Return the (X, Y) coordinate for the center point of the cell that contains the specified text.  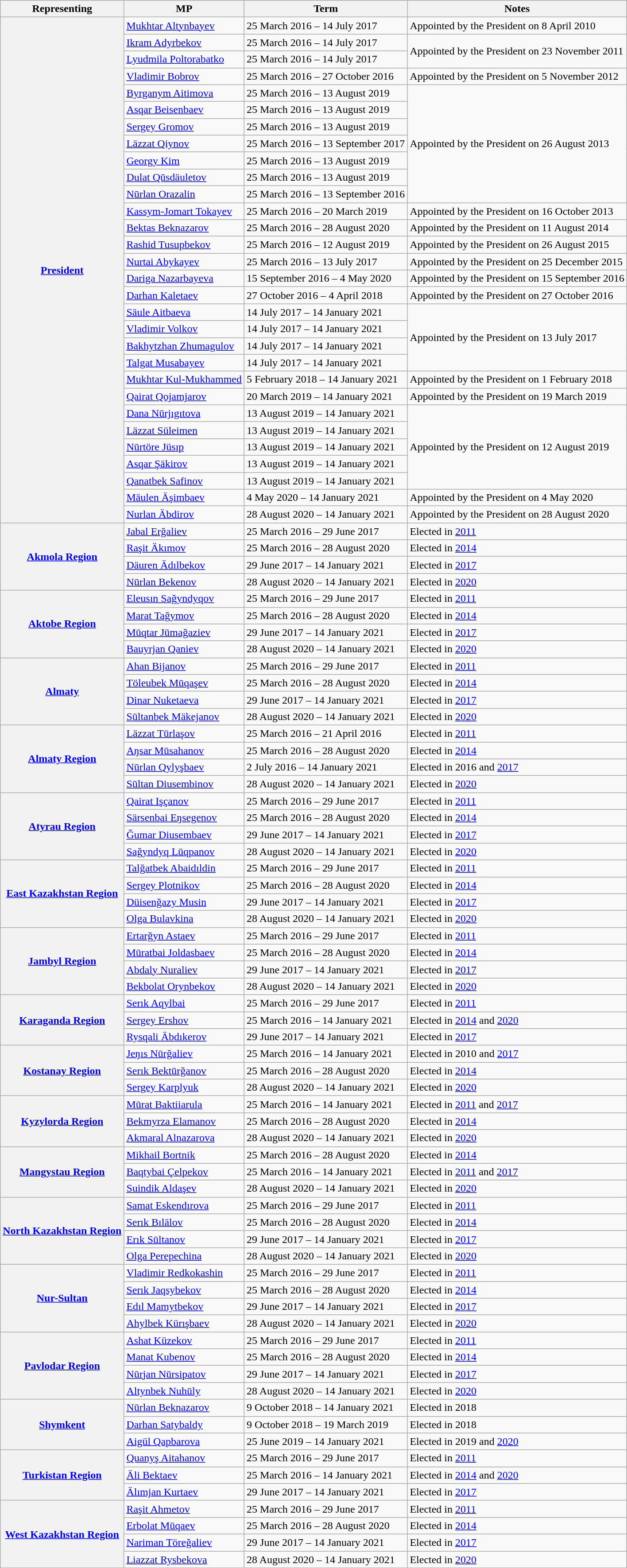
Samat Eskendırova (184, 1205)
Vladimir Bobrov (184, 76)
Olga Bulavkina (184, 919)
15 September 2016 – 4 May 2020 (326, 279)
Serık Jaqsybekov (184, 1290)
Nūrjan Nūrsipatov (184, 1374)
Düisenğazy Musin (184, 902)
Turkistan Region (62, 1475)
25 March 2016 – 12 August 2019 (326, 245)
Aŋsar Mūsahanov (184, 751)
Sergey Ershov (184, 1020)
Aktobe Region (62, 624)
Serık Bektūrğanov (184, 1071)
9 October 2018 – 19 March 2019 (326, 1425)
Appointed by the President on 8 April 2010 (517, 26)
Elected in 2016 and 2017 (517, 767)
Atyrau Region (62, 826)
Appointed by the President on 11 August 2014 (517, 228)
Appointed by the President on 28 August 2020 (517, 515)
East Kazakhstan Region (62, 894)
Ashat Küzekov (184, 1340)
9 October 2018 – 14 January 2021 (326, 1408)
Dariga Nazarbayeva (184, 279)
Darhan Satybaldy (184, 1425)
Nūrlan Orazalin (184, 194)
Darhan Kaletaev (184, 295)
Dulat Qūsdäuletov (184, 177)
25 March 2016 – 13 September 2016 (326, 194)
Älımjan Kurtaev (184, 1492)
Mūqtar Jūmağaziev (184, 632)
Qanatbek Safinov (184, 480)
Appointed by the President on 12 August 2019 (517, 447)
Mūrat Baktiiarula (184, 1104)
Vladimir Redkokashin (184, 1273)
Lyudmila Poltorabatko (184, 59)
Läzzat Qiynov (184, 143)
Raşit Ahmetov (184, 1509)
Akmola Region (62, 557)
Appointed by the President on 25 December 2015 (517, 262)
25 March 2016 – 13 July 2017 (326, 262)
Mikhail Bortnik (184, 1155)
Nariman Töreğaliev (184, 1542)
Nur-Sultan (62, 1298)
Ğumar Diusembaev (184, 835)
Mukhtar Altynbayev (184, 26)
Kassym-Jomart Tokayev (184, 211)
Appointed by the President on 26 August 2013 (517, 143)
Rashid Tusupbekov (184, 245)
5 February 2018 – 14 January 2021 (326, 379)
20 March 2019 – 14 January 2021 (326, 396)
Suindik Aldaşev (184, 1189)
Äli Bektaev (184, 1475)
25 March 2016 – 13 September 2017 (326, 143)
West Kazakhstan Region (62, 1534)
Mukhtar Kul-Mukhammed (184, 379)
Nūrlan Qylyşbaev (184, 767)
Nūrtöre Jüsıp (184, 447)
Byrganym Aitimova (184, 93)
Appointed by the President on 19 March 2019 (517, 396)
Appointed by the President on 13 July 2017 (517, 337)
Asqar Şäkirov (184, 464)
Appointed by the President on 4 May 2020 (517, 498)
North Kazakhstan Region (62, 1231)
Läzzat Tūrlaşov (184, 733)
Dana Nūrjıgıtova (184, 413)
2 July 2016 – 14 January 2021 (326, 767)
25 March 2016 – 21 April 2016 (326, 733)
Abdaly Nuraliev (184, 969)
25 June 2019 – 14 January 2021 (326, 1441)
Aigül Qapbarova (184, 1441)
Qairat Işçanov (184, 801)
Bakhytzhan Zhumagulov (184, 346)
Sergey Karplyuk (184, 1088)
Karaganda Region (62, 1020)
Olga Perepechina (184, 1256)
Jabal Erğaliev (184, 531)
Däuren Ädılbekov (184, 565)
Säule Aitbaeva (184, 312)
Talğatbek Abaidıldin (184, 868)
Särsenbai Eŋsegenov (184, 818)
Almaty (62, 691)
Appointed by the President on 1 February 2018 (517, 379)
Töleubek Mūqaşev (184, 683)
Kyzylorda Region (62, 1121)
Ahylbek Kürışbaev (184, 1324)
Erbolat Mūqaev (184, 1525)
Term (326, 9)
Raşit Äkımov (184, 548)
Mäulen Äşimbaev (184, 498)
Nurlan Äbdirov (184, 515)
Mangystau Region (62, 1172)
Bauyrjan Qaniev (184, 649)
Pavlodar Region (62, 1366)
Almaty Region (62, 759)
Sūltan Diusembinov (184, 784)
25 March 2016 – 27 October 2016 (326, 76)
Serık Bılälov (184, 1222)
Appointed by the President on 15 September 2016 (517, 279)
Erık Sūltanov (184, 1239)
Läzzat Süleimen (184, 430)
Baqtybai Çelpekov (184, 1172)
Ertarğyn Astaev (184, 936)
Sergey Gromov (184, 127)
Vladimir Volkov (184, 329)
Appointed by the President on 26 August 2015 (517, 245)
Appointed by the President on 23 November 2011 (517, 51)
Ahan Bijanov (184, 666)
Kostanay Region (62, 1071)
Shymkent (62, 1425)
Dinar Nuketaeva (184, 700)
Quanyş Aitahanov (184, 1458)
Talgat Musabayev (184, 363)
4 May 2020 – 14 January 2021 (326, 498)
Bektas Beknazarov (184, 228)
Appointed by the President on 27 October 2016 (517, 295)
Eleusın Sağyndyqov (184, 599)
Notes (517, 9)
Marat Tağymov (184, 616)
Nūrlan Beknazarov (184, 1408)
Elected in 2010 and 2017 (517, 1054)
Sergey Plotnikov (184, 885)
25 March 2016 – 20 March 2019 (326, 211)
Altynbek Nuhūly (184, 1391)
Qairat Qojamjarov (184, 396)
Sağyndyq Lūqpanov (184, 852)
Georgy Kim (184, 160)
Bekbolat Orynbekov (184, 986)
Serık Aqylbai (184, 1003)
Manat Kubenov (184, 1357)
Appointed by the President on 5 November 2012 (517, 76)
Jambyl Region (62, 961)
Sūltanbek Mäkejanov (184, 716)
Ikram Adyrbekov (184, 43)
Rysqali Äbdıkerov (184, 1037)
MP (184, 9)
Akmaral Alnazarova (184, 1138)
Asqar Beisenbaev (184, 110)
27 October 2016 – 4 April 2018 (326, 295)
Mūratbai Joldasbaev (184, 952)
Jeŋıs Nūrğaliev (184, 1054)
President (62, 270)
Elected in 2019 and 2020 (517, 1441)
Liazzat Rysbekova (184, 1559)
Nurtai Abykayev (184, 262)
Nūrlan Bekenov (184, 582)
Representing (62, 9)
Edıl Mamytbekov (184, 1307)
Bekmyrza Elamanov (184, 1121)
Appointed by the President on 16 October 2013 (517, 211)
